Capture the cell that displays the provided text and extract its (X, Y) central coordinate. 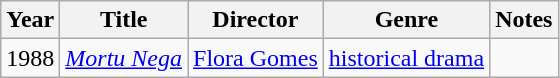
Flora Gomes (256, 58)
Director (256, 20)
Mortu Nega (124, 58)
historical drama (406, 58)
Notes (524, 20)
1988 (30, 58)
Genre (406, 20)
Year (30, 20)
Title (124, 20)
